Return (x, y) of the center of cell containing provided text 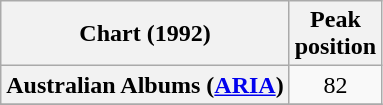
82 (335, 85)
Australian Albums (ARIA) (145, 85)
Peakposition (335, 34)
Chart (1992) (145, 34)
